Return the (X, Y) coordinate for the center point of the cell that contains the specified text.  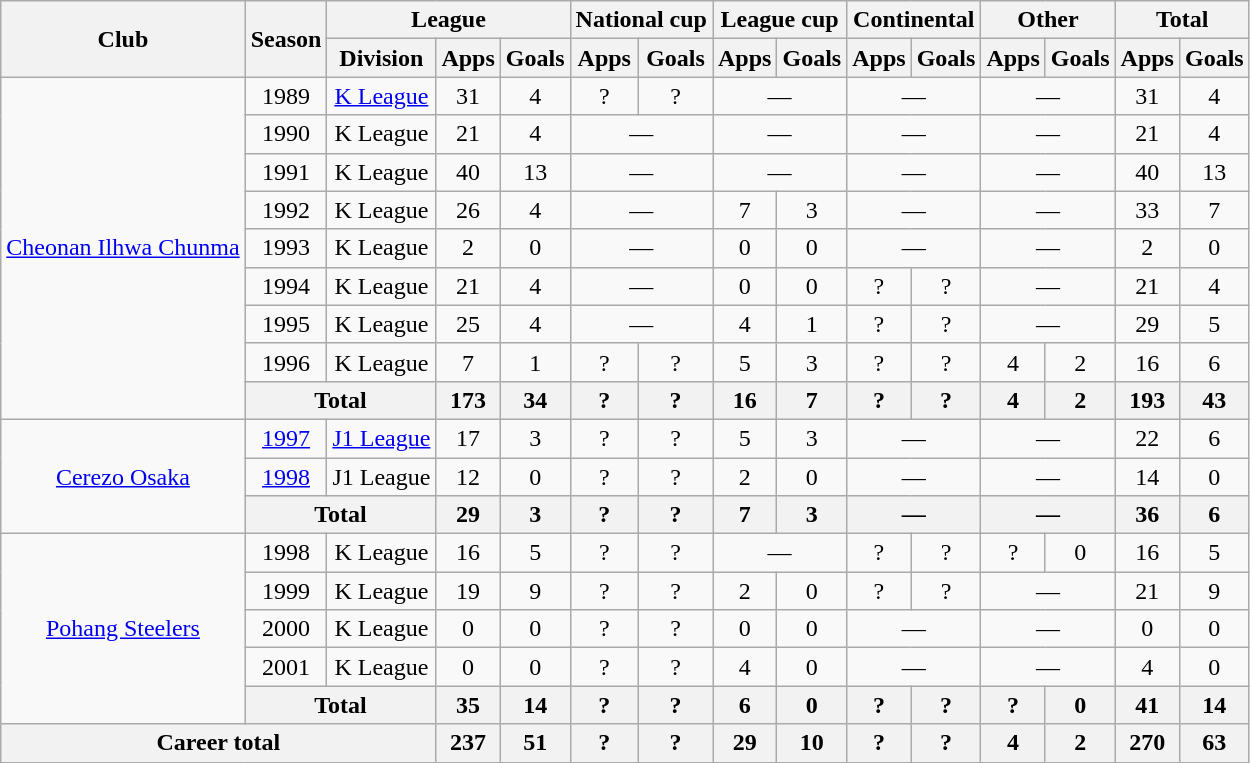
Season (286, 39)
Other (1048, 20)
173 (468, 400)
1995 (286, 324)
1990 (286, 134)
1994 (286, 286)
1999 (286, 591)
1993 (286, 248)
1997 (286, 438)
Club (123, 39)
10 (812, 743)
2000 (286, 629)
36 (1147, 515)
193 (1147, 400)
270 (1147, 743)
1991 (286, 172)
12 (468, 477)
34 (535, 400)
1992 (286, 210)
Career total (218, 743)
National cup (641, 20)
Pohang Steelers (123, 629)
43 (1214, 400)
35 (468, 705)
Division (382, 58)
51 (535, 743)
2001 (286, 667)
Cerezo Osaka (123, 476)
25 (468, 324)
33 (1147, 210)
22 (1147, 438)
17 (468, 438)
237 (468, 743)
Continental (914, 20)
1989 (286, 96)
41 (1147, 705)
League cup (779, 20)
Cheonan Ilhwa Chunma (123, 248)
League (448, 20)
19 (468, 591)
1996 (286, 362)
26 (468, 210)
63 (1214, 743)
